Find where the given text appears and provide that cell's center as (X, Y) coordinate. 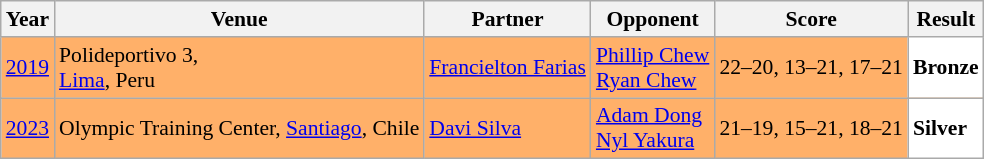
22–20, 13–21, 17–21 (811, 68)
Score (811, 19)
21–19, 15–21, 18–21 (811, 128)
Silver (946, 128)
Venue (239, 19)
Francielton Farias (508, 68)
Davi Silva (508, 128)
Polideportivo 3,Lima, Peru (239, 68)
Result (946, 19)
2023 (28, 128)
Year (28, 19)
Opponent (652, 19)
Adam Dong Nyl Yakura (652, 128)
Partner (508, 19)
2019 (28, 68)
Olympic Training Center, Santiago, Chile (239, 128)
Phillip Chew Ryan Chew (652, 68)
Bronze (946, 68)
